From the cell containing the given text, extract its center point as (x, y) coordinate. 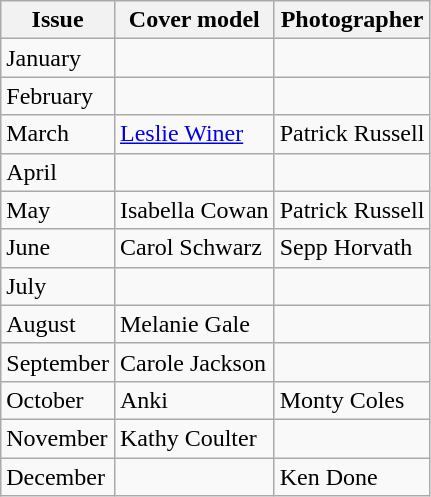
December (58, 477)
Monty Coles (352, 400)
November (58, 438)
April (58, 172)
Cover model (194, 20)
May (58, 210)
Melanie Gale (194, 324)
October (58, 400)
March (58, 134)
Photographer (352, 20)
Sepp Horvath (352, 248)
Carol Schwarz (194, 248)
August (58, 324)
Ken Done (352, 477)
February (58, 96)
Anki (194, 400)
September (58, 362)
July (58, 286)
Issue (58, 20)
Isabella Cowan (194, 210)
June (58, 248)
Carole Jackson (194, 362)
Kathy Coulter (194, 438)
Leslie Winer (194, 134)
January (58, 58)
